Search for the cell housing the specified text and yield its (X, Y) center coordinate. 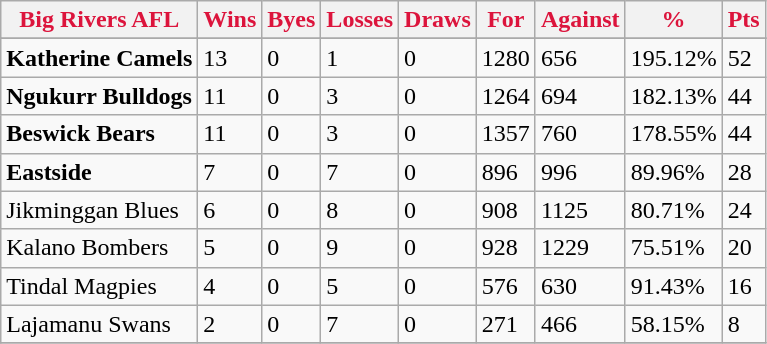
Kalano Bombers (100, 248)
896 (506, 172)
Byes (292, 20)
466 (580, 324)
Wins (230, 20)
182.13% (674, 96)
928 (506, 248)
89.96% (674, 172)
24 (744, 210)
6 (230, 210)
4 (230, 286)
1125 (580, 210)
656 (580, 58)
28 (744, 172)
630 (580, 286)
Pts (744, 20)
75.51% (674, 248)
Jikminggan Blues (100, 210)
16 (744, 286)
2 (230, 324)
1357 (506, 134)
195.12% (674, 58)
Eastside (100, 172)
908 (506, 210)
13 (230, 58)
178.55% (674, 134)
1264 (506, 96)
Tindal Magpies (100, 286)
694 (580, 96)
Ngukurr Bulldogs (100, 96)
Katherine Camels (100, 58)
Beswick Bears (100, 134)
% (674, 20)
1229 (580, 248)
271 (506, 324)
Against (580, 20)
1280 (506, 58)
For (506, 20)
Lajamanu Swans (100, 324)
1 (360, 58)
Losses (360, 20)
Big Rivers AFL (100, 20)
91.43% (674, 286)
Draws (438, 20)
760 (580, 134)
58.15% (674, 324)
52 (744, 58)
9 (360, 248)
996 (580, 172)
576 (506, 286)
20 (744, 248)
80.71% (674, 210)
